Determine the [X, Y] coordinate at the center of the cell enclosing the given text.  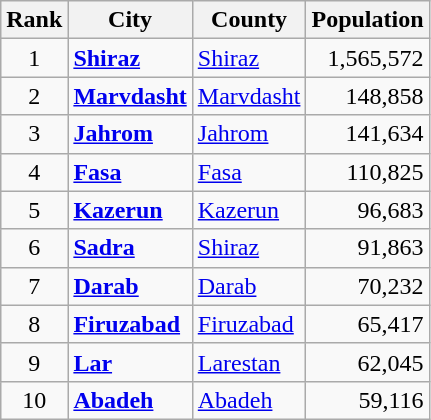
1 [34, 58]
County [249, 20]
8 [34, 324]
Larestan [249, 362]
91,863 [368, 248]
148,858 [368, 96]
Sadra [130, 248]
6 [34, 248]
5 [34, 210]
Lar [130, 362]
62,045 [368, 362]
7 [34, 286]
1,565,572 [368, 58]
9 [34, 362]
10 [34, 400]
70,232 [368, 286]
96,683 [368, 210]
3 [34, 134]
110,825 [368, 172]
2 [34, 96]
141,634 [368, 134]
City [130, 20]
65,417 [368, 324]
Population [368, 20]
4 [34, 172]
Rank [34, 20]
59,116 [368, 400]
